Find where the given text appears and provide that cell's center as [x, y] coordinate. 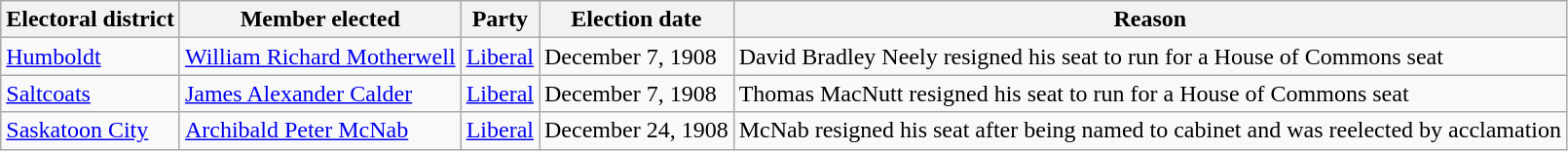
Archibald Peter McNab [319, 131]
Member elected [319, 19]
Election date [637, 19]
Party [500, 19]
Humboldt [91, 57]
Electoral district [91, 19]
December 24, 1908 [637, 131]
McNab resigned his seat after being named to cabinet and was reelected by acclamation [1149, 131]
James Alexander Calder [319, 94]
David Bradley Neely resigned his seat to run for a House of Commons seat [1149, 57]
Reason [1149, 19]
William Richard Motherwell [319, 57]
Saltcoats [91, 94]
Saskatoon City [91, 131]
Thomas MacNutt resigned his seat to run for a House of Commons seat [1149, 94]
